Scan for the cell matching the given text and deliver its (X, Y) coordinate at center. 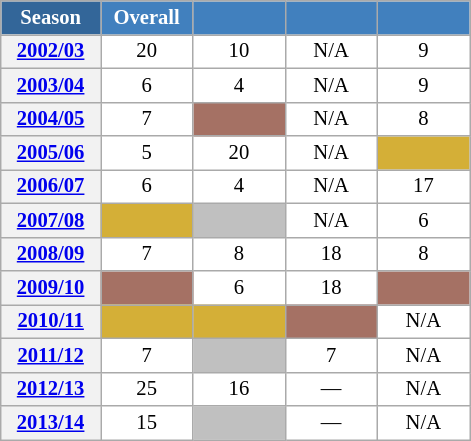
2011/12 (51, 355)
2009/10 (51, 287)
5 (146, 153)
2004/05 (51, 119)
Overall (146, 17)
2003/04 (51, 85)
2007/08 (51, 220)
15 (146, 423)
17 (423, 186)
2013/14 (51, 423)
2008/09 (51, 254)
25 (146, 389)
2006/07 (51, 186)
16 (239, 389)
2002/03 (51, 51)
2010/11 (51, 321)
10 (239, 51)
2005/06 (51, 153)
Season (51, 17)
2012/13 (51, 389)
